From the cell containing the given text, extract its center point as (x, y) coordinate. 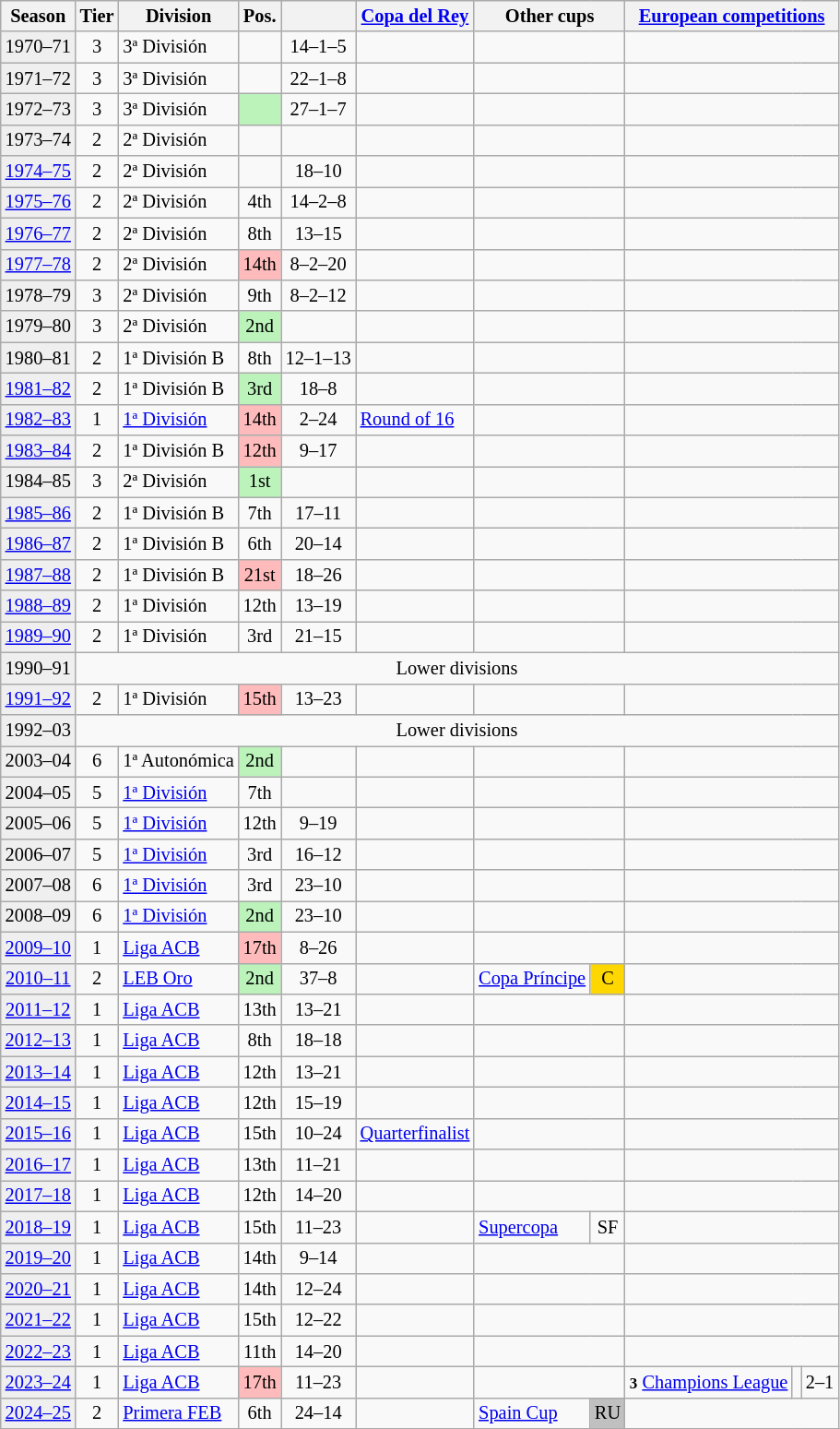
2022–23 (39, 1352)
15–19 (319, 1102)
2003–04 (39, 761)
Other cups (550, 16)
2020–21 (39, 1289)
1981–82 (39, 388)
18–10 (319, 172)
1st (260, 482)
13–19 (319, 606)
12–24 (319, 1289)
2012–13 (39, 1041)
37–8 (319, 979)
1983–84 (39, 451)
Supercopa (532, 1227)
Copa Príncipe (532, 979)
20–14 (319, 543)
18–26 (319, 575)
2009–10 (39, 947)
1990–91 (39, 668)
2014–15 (39, 1102)
2008–09 (39, 916)
11–21 (319, 1165)
Division (178, 16)
1979–80 (39, 327)
11th (260, 1352)
1974–75 (39, 172)
8–26 (319, 947)
1991–92 (39, 699)
Primera FEB (178, 1413)
2017–18 (39, 1196)
2015–16 (39, 1134)
1980–81 (39, 358)
Copa del Rey (415, 16)
9–17 (319, 451)
Tier (98, 16)
2–24 (319, 420)
LEB Oro (178, 979)
4th (260, 202)
2024–25 (39, 1413)
18–8 (319, 388)
16–12 (319, 854)
1977–78 (39, 265)
SF (608, 1227)
2007–08 (39, 886)
9–14 (319, 1258)
C (608, 979)
21st (260, 575)
2013–14 (39, 1072)
3 Champions League (708, 1382)
17–11 (319, 513)
22–1–8 (319, 78)
1989–90 (39, 637)
2016–17 (39, 1165)
1971–72 (39, 78)
1987–88 (39, 575)
12–22 (319, 1320)
RU (608, 1413)
14–1–5 (319, 47)
8–2–20 (319, 265)
2019–20 (39, 1258)
Season (39, 16)
1985–86 (39, 513)
1ª Autonómica (178, 761)
1973–74 (39, 140)
2005–06 (39, 823)
1988–89 (39, 606)
8–2–12 (319, 295)
Quarterfinalist (415, 1134)
10–24 (319, 1134)
1972–73 (39, 109)
2023–24 (39, 1382)
1975–76 (39, 202)
1986–87 (39, 543)
Spain Cup (532, 1413)
1992–03 (39, 730)
Round of 16 (415, 420)
9th (260, 295)
13–23 (319, 699)
13–15 (319, 233)
1984–85 (39, 482)
9–19 (319, 823)
18–18 (319, 1041)
1978–79 (39, 295)
2006–07 (39, 854)
14–2–8 (319, 202)
1970–71 (39, 47)
European competitions (732, 16)
2–1 (820, 1382)
Pos. (260, 16)
21–15 (319, 637)
12–1–13 (319, 358)
24–14 (319, 1413)
2010–11 (39, 979)
1976–77 (39, 233)
2011–12 (39, 1009)
1982–83 (39, 420)
2004–05 (39, 792)
2018–19 (39, 1227)
27–1–7 (319, 109)
2021–22 (39, 1320)
